Identify which cell holds the provided text, then report its [x, y] central coordinate. 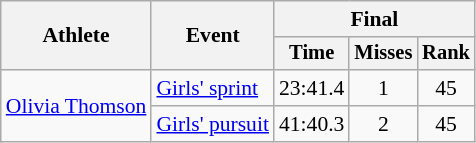
Event [212, 36]
Olivia Thomson [76, 106]
Girls' sprint [212, 88]
2 [383, 124]
23:41.4 [312, 88]
Misses [383, 54]
Girls' pursuit [212, 124]
Athlete [76, 36]
Final [374, 19]
1 [383, 88]
Time [312, 54]
Rank [446, 54]
41:40.3 [312, 124]
